Detect which cell encompasses the target text, then output its (x, y) center coordinate. 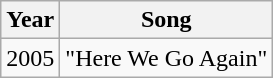
Year (30, 20)
Song (166, 20)
2005 (30, 58)
"Here We Go Again" (166, 58)
